Return the (x, y) coordinate for the center point of the cell that contains the specified text.  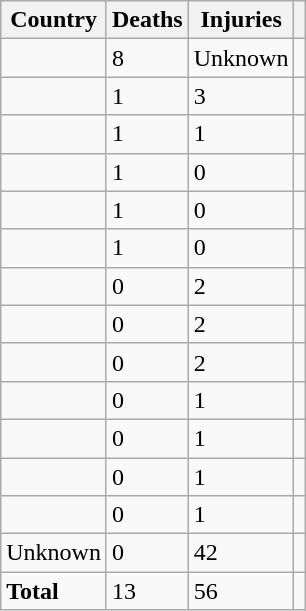
56 (241, 591)
13 (147, 591)
Deaths (147, 20)
Total (54, 591)
42 (241, 553)
Country (54, 20)
Injuries (241, 20)
3 (241, 96)
8 (147, 58)
